Determine the (X, Y) coordinate at the center of the cell enclosing the given text.  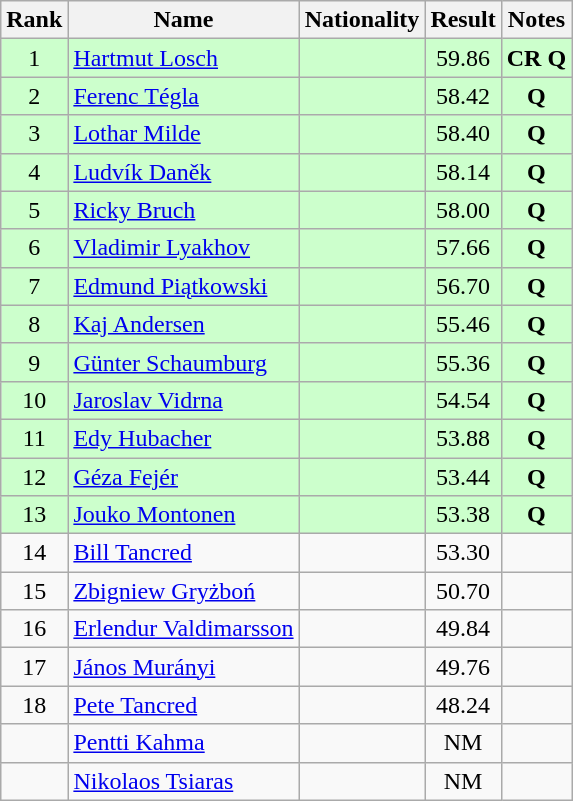
Pete Tancred (184, 705)
13 (34, 515)
58.40 (463, 134)
2 (34, 96)
8 (34, 324)
15 (34, 591)
Edmund Piątkowski (184, 286)
10 (34, 400)
Ferenc Tégla (184, 96)
5 (34, 210)
1 (34, 58)
55.46 (463, 324)
17 (34, 667)
58.00 (463, 210)
7 (34, 286)
CR Q (536, 58)
53.38 (463, 515)
Vladimir Lyakhov (184, 248)
16 (34, 629)
János Murányi (184, 667)
Ricky Bruch (184, 210)
Lothar Milde (184, 134)
12 (34, 477)
Edy Hubacher (184, 438)
49.84 (463, 629)
53.30 (463, 553)
58.42 (463, 96)
Nationality (362, 20)
3 (34, 134)
Jouko Montonen (184, 515)
Notes (536, 20)
9 (34, 362)
49.76 (463, 667)
Pentti Kahma (184, 743)
Bill Tancred (184, 553)
Zbigniew Gryżboń (184, 591)
Jaroslav Vidrna (184, 400)
Erlendur Valdimarsson (184, 629)
Name (184, 20)
4 (34, 172)
53.88 (463, 438)
50.70 (463, 591)
55.36 (463, 362)
Hartmut Losch (184, 58)
53.44 (463, 477)
54.54 (463, 400)
Géza Fejér (184, 477)
18 (34, 705)
11 (34, 438)
14 (34, 553)
48.24 (463, 705)
Rank (34, 20)
56.70 (463, 286)
Kaj Andersen (184, 324)
6 (34, 248)
Result (463, 20)
Günter Schaumburg (184, 362)
58.14 (463, 172)
Nikolaos Tsiaras (184, 781)
57.66 (463, 248)
Ludvík Daněk (184, 172)
59.86 (463, 58)
